Find where the given text appears and provide that cell's center as (x, y) coordinate. 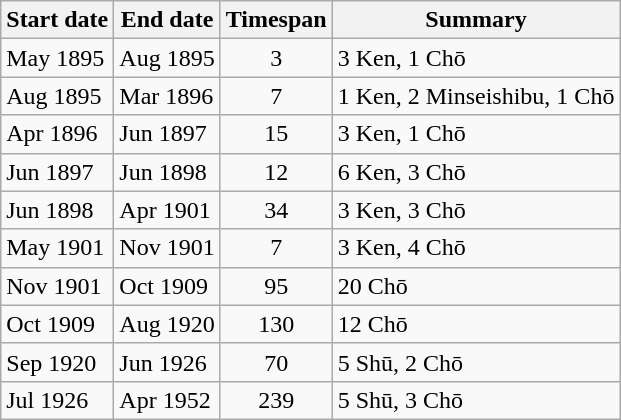
Summary (476, 20)
95 (276, 286)
May 1895 (58, 58)
12 (276, 172)
Apr 1896 (58, 134)
70 (276, 362)
34 (276, 210)
6 Ken, 3 Chō (476, 172)
3 (276, 58)
Timespan (276, 20)
Apr 1952 (167, 400)
Apr 1901 (167, 210)
End date (167, 20)
Mar 1896 (167, 96)
5 Shū, 2 Chō (476, 362)
Sep 1920 (58, 362)
3 Ken, 3 Chō (476, 210)
1 Ken, 2 Minseishibu, 1 Chō (476, 96)
239 (276, 400)
Start date (58, 20)
Jun 1926 (167, 362)
Jul 1926 (58, 400)
15 (276, 134)
20 Chō (476, 286)
May 1901 (58, 248)
3 Ken, 4 Chō (476, 248)
Aug 1920 (167, 324)
130 (276, 324)
12 Chō (476, 324)
5 Shū, 3 Chō (476, 400)
